Capture the cell that displays the provided text and extract its (X, Y) central coordinate. 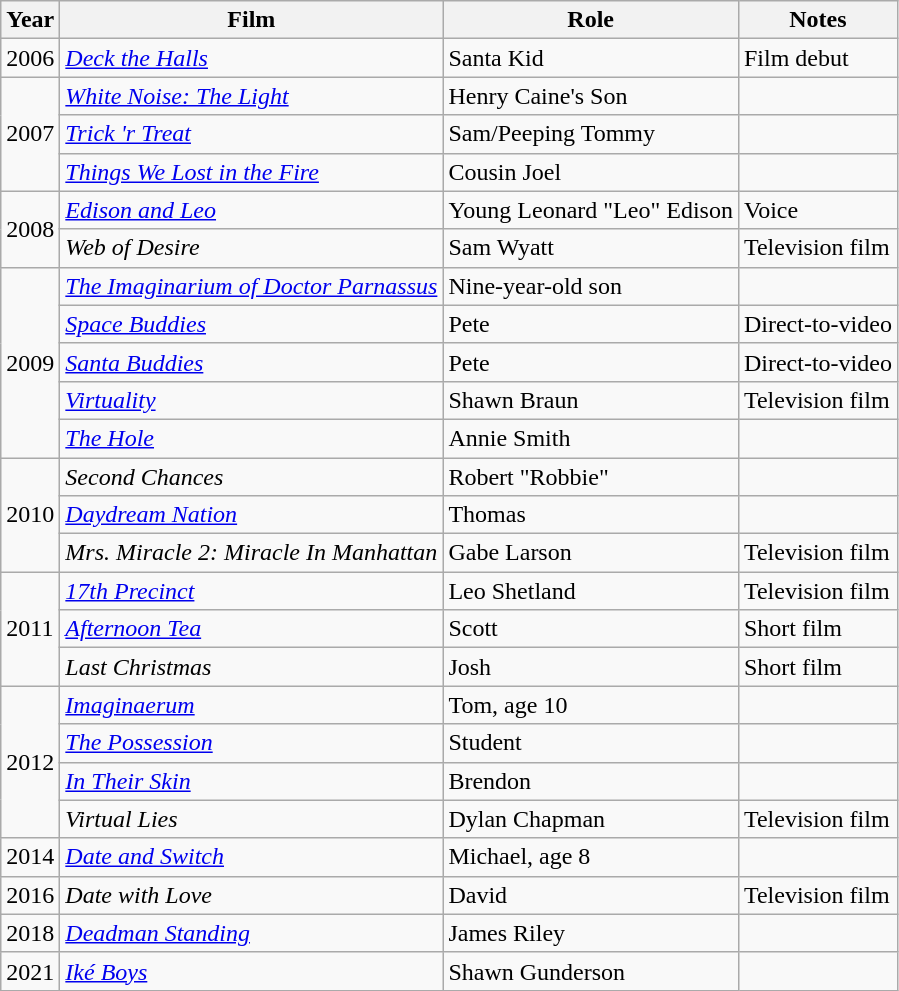
Mrs. Miracle 2: Miracle In Manhattan (252, 553)
Things We Lost in the Fire (252, 172)
Space Buddies (252, 324)
2021 (30, 971)
Shawn Gunderson (591, 971)
Leo Shetland (591, 591)
Virtual Lies (252, 819)
Role (591, 20)
Year (30, 20)
Michael, age 8 (591, 857)
Deadman Standing (252, 933)
2010 (30, 515)
Nine-year-old son (591, 286)
2012 (30, 762)
Thomas (591, 515)
Sam Wyatt (591, 248)
Date and Switch (252, 857)
White Noise: The Light (252, 96)
The Imaginarium of Doctor Parnassus (252, 286)
2014 (30, 857)
David (591, 895)
James Riley (591, 933)
17th Precinct (252, 591)
Film debut (818, 58)
Young Leonard "Leo" Edison (591, 210)
Santa Buddies (252, 362)
Afternoon Tea (252, 629)
Brendon (591, 781)
Shawn Braun (591, 400)
Second Chances (252, 477)
Student (591, 743)
2007 (30, 134)
The Hole (252, 438)
Voice (818, 210)
Film (252, 20)
Trick 'r Treat (252, 134)
2006 (30, 58)
Imaginaerum (252, 705)
2009 (30, 362)
Date with Love (252, 895)
Annie Smith (591, 438)
Iké Boys (252, 971)
Cousin Joel (591, 172)
Gabe Larson (591, 553)
2016 (30, 895)
2008 (30, 229)
Notes (818, 20)
Edison and Leo (252, 210)
Virtuality (252, 400)
Josh (591, 667)
Robert "Robbie" (591, 477)
Daydream Nation (252, 515)
The Possession (252, 743)
Web of Desire (252, 248)
2011 (30, 629)
Dylan Chapman (591, 819)
Tom, age 10 (591, 705)
Last Christmas (252, 667)
Santa Kid (591, 58)
Scott (591, 629)
Sam/Peeping Tommy (591, 134)
Henry Caine's Son (591, 96)
Deck the Halls (252, 58)
2018 (30, 933)
In Their Skin (252, 781)
